Find where the given text appears and provide that cell's center as (x, y) coordinate. 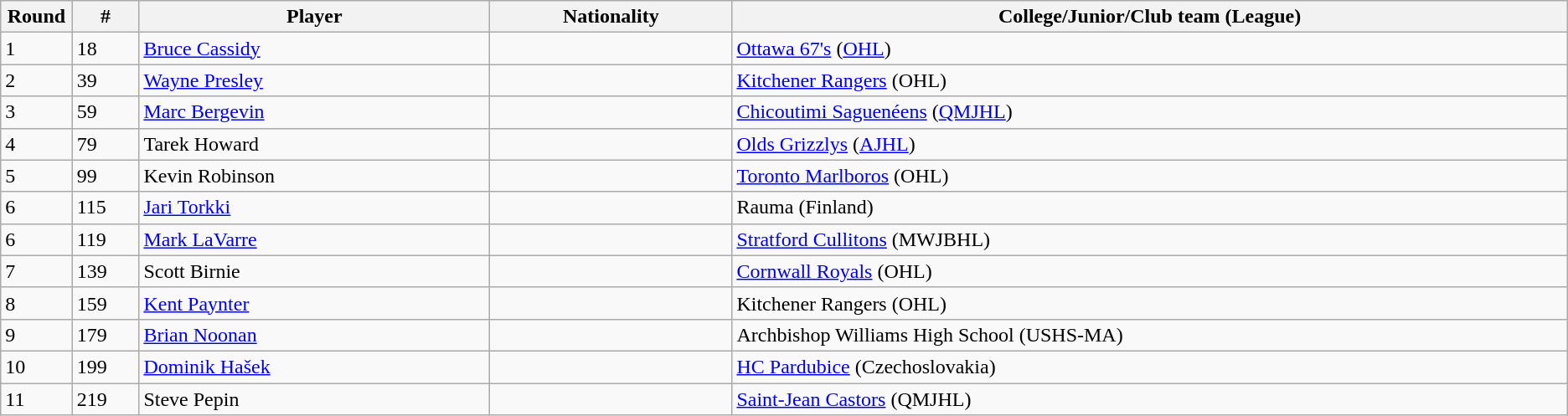
HC Pardubice (Czechoslovakia) (1149, 367)
Steve Pepin (315, 399)
Ottawa 67's (OHL) (1149, 49)
Bruce Cassidy (315, 49)
99 (106, 176)
Stratford Cullitons (MWJBHL) (1149, 239)
9 (37, 335)
5 (37, 176)
Mark LaVarre (315, 239)
Round (37, 17)
Dominik Hašek (315, 367)
159 (106, 303)
79 (106, 144)
2 (37, 80)
39 (106, 80)
Archbishop Williams High School (USHS-MA) (1149, 335)
Toronto Marlboros (OHL) (1149, 176)
# (106, 17)
199 (106, 367)
18 (106, 49)
8 (37, 303)
179 (106, 335)
Scott Birnie (315, 271)
219 (106, 399)
7 (37, 271)
Kent Paynter (315, 303)
3 (37, 112)
Cornwall Royals (OHL) (1149, 271)
10 (37, 367)
Tarek Howard (315, 144)
Kevin Robinson (315, 176)
Nationality (611, 17)
Player (315, 17)
Saint-Jean Castors (QMJHL) (1149, 399)
Wayne Presley (315, 80)
59 (106, 112)
119 (106, 239)
Brian Noonan (315, 335)
139 (106, 271)
Chicoutimi Saguenéens (QMJHL) (1149, 112)
11 (37, 399)
115 (106, 208)
Marc Bergevin (315, 112)
1 (37, 49)
College/Junior/Club team (League) (1149, 17)
Jari Torkki (315, 208)
Rauma (Finland) (1149, 208)
4 (37, 144)
Olds Grizzlys (AJHL) (1149, 144)
